Determine the [X, Y] coordinate at the center of the cell enclosing the given text.  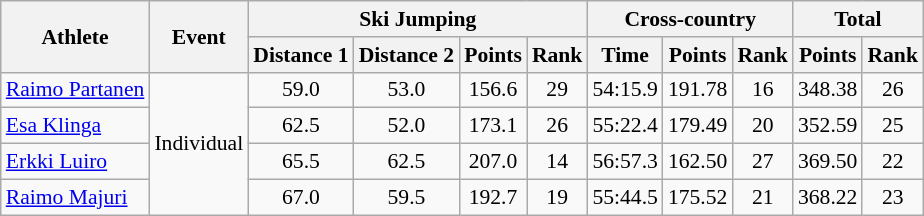
56:57.3 [624, 162]
16 [762, 90]
22 [892, 162]
Raimo Majuri [76, 197]
Erkki Luiro [76, 162]
207.0 [493, 162]
162.50 [698, 162]
14 [558, 162]
Total [858, 19]
Event [198, 36]
Individual [198, 143]
191.78 [698, 90]
369.50 [828, 162]
55:22.4 [624, 126]
52.0 [406, 126]
54:15.9 [624, 90]
59.0 [300, 90]
19 [558, 197]
59.5 [406, 197]
20 [762, 126]
23 [892, 197]
67.0 [300, 197]
27 [762, 162]
352.59 [828, 126]
175.52 [698, 197]
53.0 [406, 90]
Esa Klinga [76, 126]
Ski Jumping [418, 19]
65.5 [300, 162]
55:44.5 [624, 197]
21 [762, 197]
Distance 2 [406, 55]
173.1 [493, 126]
25 [892, 126]
192.7 [493, 197]
Distance 1 [300, 55]
29 [558, 90]
179.49 [698, 126]
Cross-country [690, 19]
156.6 [493, 90]
348.38 [828, 90]
Athlete [76, 36]
Time [624, 55]
Raimo Partanen [76, 90]
368.22 [828, 197]
